Extract the [X, Y] coordinate from the center of the cell holding the provided text.  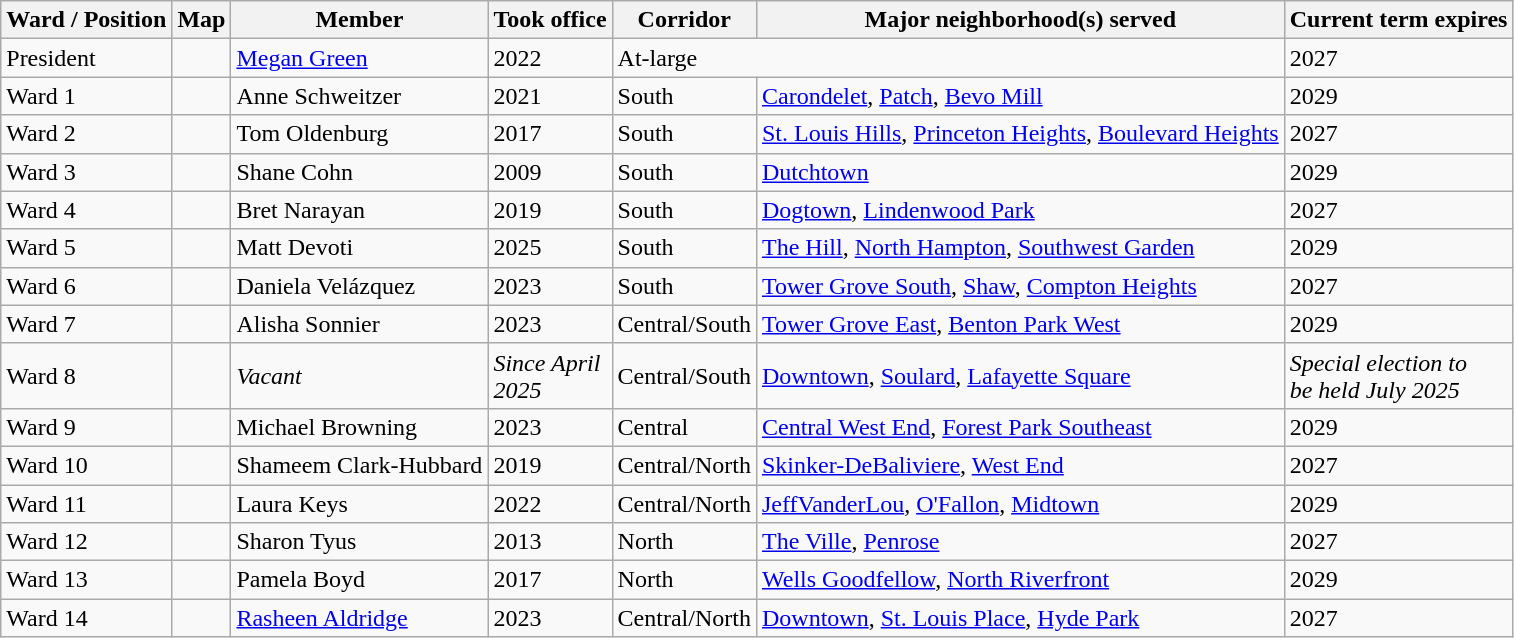
Wells Goodfellow, North Riverfront [1020, 580]
Bret Narayan [360, 210]
2021 [550, 96]
2013 [550, 542]
Member [360, 20]
Downtown, St. Louis Place, Hyde Park [1020, 618]
Ward 11 [86, 503]
Special election tobe held July 2025 [1398, 376]
Rasheen Aldridge [360, 618]
Ward 1 [86, 96]
Ward 4 [86, 210]
Major neighborhood(s) served [1020, 20]
Michael Browning [360, 427]
Ward 6 [86, 286]
The Hill, North Hampton, Southwest Garden [1020, 248]
Map [202, 20]
St. Louis Hills, Princeton Heights, Boulevard Heights [1020, 134]
Central West End, Forest Park Southeast [1020, 427]
Ward 5 [86, 248]
Tower Grove East, Benton Park West [1020, 324]
2009 [550, 172]
Anne Schweitzer [360, 96]
Since April2025 [550, 376]
Corridor [684, 20]
Ward 7 [86, 324]
Shane Cohn [360, 172]
Downtown, Soulard, Lafayette Square [1020, 376]
Megan Green [360, 58]
Daniela Velázquez [360, 286]
Dutchtown [1020, 172]
Pamela Boyd [360, 580]
Ward 9 [86, 427]
Alisha Sonnier [360, 324]
Sharon Tyus [360, 542]
Ward 14 [86, 618]
Current term expires [1398, 20]
JeffVanderLou, O'Fallon, Midtown [1020, 503]
Ward 12 [86, 542]
Matt Devoti [360, 248]
Vacant [360, 376]
Dogtown, Lindenwood Park [1020, 210]
Tower Grove South, Shaw, Compton Heights [1020, 286]
Tom Oldenburg [360, 134]
Took office [550, 20]
Ward 8 [86, 376]
President [86, 58]
At-large [948, 58]
Ward 13 [86, 580]
Ward 10 [86, 465]
The Ville, Penrose [1020, 542]
Ward 3 [86, 172]
Shameem Clark-Hubbard [360, 465]
Ward / Position [86, 20]
2025 [550, 248]
Laura Keys [360, 503]
Ward 2 [86, 134]
Carondelet, Patch, Bevo Mill [1020, 96]
Central [684, 427]
Skinker-DeBaliviere, West End [1020, 465]
